Output the [X, Y] coordinate of the center of the cell containing the given text.  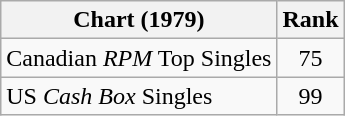
Rank [310, 20]
Chart (1979) [139, 20]
US Cash Box Singles [139, 96]
75 [310, 58]
99 [310, 96]
Canadian RPM Top Singles [139, 58]
